Search for the cell housing the specified text and yield its [x, y] center coordinate. 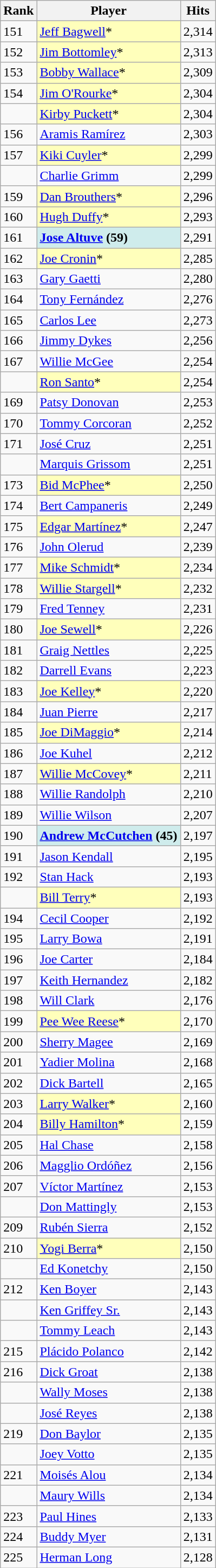
2,285 [198, 258]
Don Baylor [108, 1434]
Moisés Alou [108, 1475]
164 [18, 300]
Willie McGee [108, 361]
209 [18, 1227]
2,176 [198, 1001]
2,131 [198, 1537]
Jose Altuve (59) [108, 237]
Kirby Puckett* [108, 114]
171 [18, 444]
Hal Chase [108, 1145]
2,313 [198, 52]
2,182 [198, 980]
2,225 [198, 650]
Willie Wilson [108, 815]
Fred Tenney [108, 609]
Andrew McCutchen (45) [108, 835]
Aramis Ramírez [108, 134]
Pee Wee Reese* [108, 1021]
153 [18, 73]
Juan Pierre [108, 712]
157 [18, 155]
2,314 [198, 31]
203 [18, 1104]
Tony Fernández [108, 300]
Yogi Berra* [108, 1248]
197 [18, 980]
2,296 [198, 196]
186 [18, 753]
2,168 [198, 1062]
175 [18, 526]
Dick Bartell [108, 1083]
Jason Kendall [108, 856]
2,273 [198, 320]
Jim Bottomley* [108, 52]
190 [18, 835]
187 [18, 774]
2,250 [198, 485]
Billy Hamilton* [108, 1124]
194 [18, 918]
199 [18, 1021]
178 [18, 588]
2,276 [198, 300]
Dick Groat [108, 1372]
Tommy Corcoran [108, 423]
206 [18, 1165]
2,232 [198, 588]
2,128 [198, 1557]
162 [18, 258]
2,223 [198, 671]
181 [18, 650]
Tommy Leach [108, 1331]
Larry Bowa [108, 939]
Jimmy Dykes [108, 341]
Carlos Lee [108, 320]
Joe Carter [108, 960]
160 [18, 217]
José Cruz [108, 444]
2,247 [198, 526]
Joe Kelley* [108, 691]
192 [18, 877]
Rubén Sierra [108, 1227]
Charlie Grimm [108, 176]
2,256 [198, 341]
151 [18, 31]
2,170 [198, 1021]
219 [18, 1434]
179 [18, 609]
152 [18, 52]
2,160 [198, 1104]
2,249 [198, 506]
Willie McCovey* [108, 774]
205 [18, 1145]
174 [18, 506]
2,220 [198, 691]
Patsy Donovan [108, 403]
Ken Griffey Sr. [108, 1310]
2,239 [198, 547]
Joey Votto [108, 1454]
184 [18, 712]
2,191 [198, 939]
2,159 [198, 1124]
169 [18, 403]
221 [18, 1475]
Graig Nettles [108, 650]
2,192 [198, 918]
2,184 [198, 960]
Wally Moses [108, 1392]
Darrell Evans [108, 671]
Joe Sewell* [108, 630]
182 [18, 671]
Hits [198, 11]
Yadier Molina [108, 1062]
Keith Hernandez [108, 980]
176 [18, 547]
154 [18, 93]
2,156 [198, 1165]
Bobby Wallace* [108, 73]
Plácido Polanco [108, 1351]
215 [18, 1351]
Cecil Cooper [108, 918]
Jeff Bagwell* [108, 31]
202 [18, 1083]
Gary Gaetti [108, 279]
170 [18, 423]
José Reyes [108, 1413]
Bert Campaneris [108, 506]
204 [18, 1124]
Stan Hack [108, 877]
2,195 [198, 856]
2,293 [198, 217]
2,212 [198, 753]
Ed Konetchy [108, 1269]
Joe DiMaggio* [108, 733]
167 [18, 361]
180 [18, 630]
Víctor Martínez [108, 1186]
2,133 [198, 1516]
2,303 [198, 134]
2,280 [198, 279]
Bid McPhee* [108, 485]
Jim O'Rourke* [108, 93]
Buddy Myer [108, 1537]
2,207 [198, 815]
Marquis Grissom [108, 464]
2,234 [198, 567]
159 [18, 196]
223 [18, 1516]
2,226 [198, 630]
Kiki Cuyler* [108, 155]
Will Clark [108, 1001]
Mike Schmidt* [108, 567]
2,252 [198, 423]
200 [18, 1042]
Edgar Martínez* [108, 526]
183 [18, 691]
2,211 [198, 774]
Paul Hines [108, 1516]
Magglio Ordóñez [108, 1165]
191 [18, 856]
2,152 [198, 1227]
2,253 [198, 403]
225 [18, 1557]
2,217 [198, 712]
Joe Cronin* [108, 258]
2,197 [198, 835]
212 [18, 1290]
2,309 [198, 73]
189 [18, 815]
173 [18, 485]
207 [18, 1186]
224 [18, 1537]
Sherry Magee [108, 1042]
Maury Wills [108, 1495]
210 [18, 1248]
Player [108, 11]
Ron Santo* [108, 382]
Bill Terry* [108, 897]
2,214 [198, 733]
185 [18, 733]
2,291 [198, 237]
163 [18, 279]
2,158 [198, 1145]
Rank [18, 11]
166 [18, 341]
161 [18, 237]
Willie Randolph [108, 794]
Ken Boyer [108, 1290]
Dan Brouthers* [108, 196]
177 [18, 567]
2,165 [198, 1083]
Herman Long [108, 1557]
Don Mattingly [108, 1207]
John Olerud [108, 547]
216 [18, 1372]
196 [18, 960]
Willie Stargell* [108, 588]
188 [18, 794]
198 [18, 1001]
201 [18, 1062]
156 [18, 134]
2,169 [198, 1042]
2,142 [198, 1351]
Joe Kuhel [108, 753]
Hugh Duffy* [108, 217]
195 [18, 939]
2,231 [198, 609]
2,210 [198, 794]
165 [18, 320]
Larry Walker* [108, 1104]
